Return (x, y) of the center of cell containing provided text 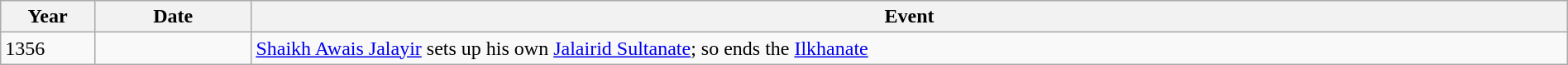
Shaikh Awais Jalayir sets up his own Jalairid Sultanate; so ends the Ilkhanate (910, 48)
Date (172, 17)
Year (48, 17)
Event (910, 17)
1356 (48, 48)
